Capture the cell that displays the provided text and extract its (X, Y) central coordinate. 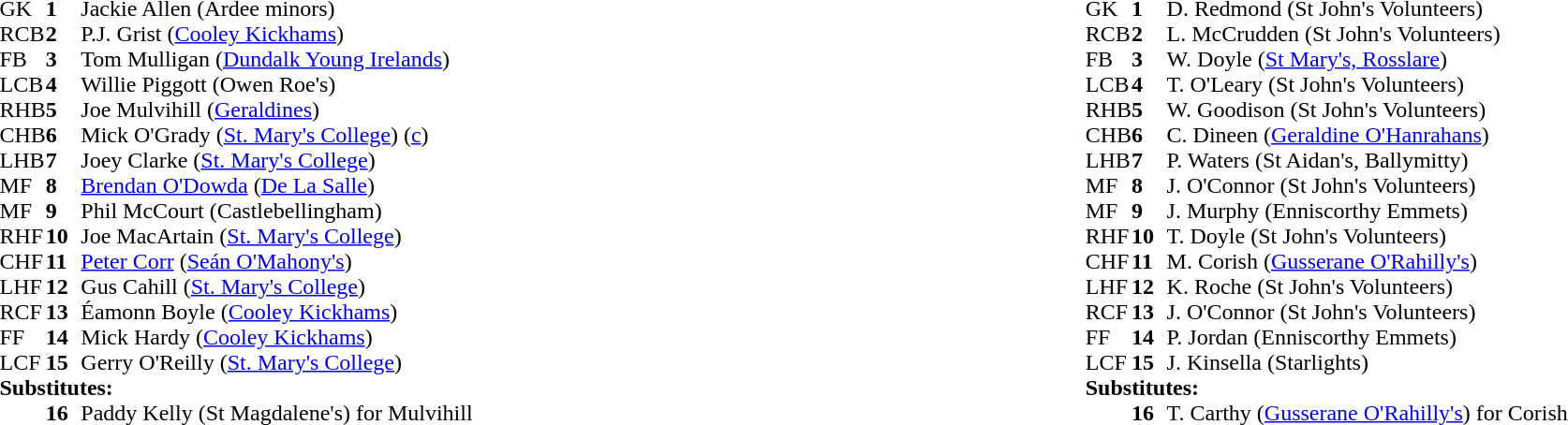
Mick Hardy (Cooley Kickhams) (276, 337)
M. Corish (Gusserane O'Rahilly's) (1368, 262)
T. O'Leary (St John's Volunteers) (1368, 84)
P.J. Grist (Cooley Kickhams) (276, 34)
L. McCrudden (St John's Volunteers) (1368, 34)
Gus Cahill (St. Mary's College) (276, 286)
J. Murphy (Enniscorthy Emmets) (1368, 212)
W. Doyle (St Mary's, Rosslare) (1368, 60)
Mick O'Grady (St. Mary's College) (c) (276, 135)
P. Waters (St Aidan's, Ballymitty) (1368, 161)
Brendan O'Dowda (De La Salle) (276, 185)
C. Dineen (Geraldine O'Hanrahans) (1368, 135)
W. Goodison (St John's Volunteers) (1368, 110)
Joe MacArtain (St. Mary's College) (276, 236)
Joe Mulvihill (Geraldines) (276, 110)
Gerry O'Reilly (St. Mary's College) (276, 363)
Phil McCourt (Castlebellingham) (276, 212)
T. Doyle (St John's Volunteers) (1368, 236)
Peter Corr (Seán O'Mahony's) (276, 262)
Willie Piggott (Owen Roe's) (276, 84)
Tom Mulligan (Dundalk Young Irelands) (276, 60)
P. Jordan (Enniscorthy Emmets) (1368, 337)
K. Roche (St John's Volunteers) (1368, 286)
Joey Clarke (St. Mary's College) (276, 161)
Éamonn Boyle (Cooley Kickhams) (276, 313)
J. Kinsella (Starlights) (1368, 363)
